Identify which cell holds the provided text, then report its (X, Y) central coordinate. 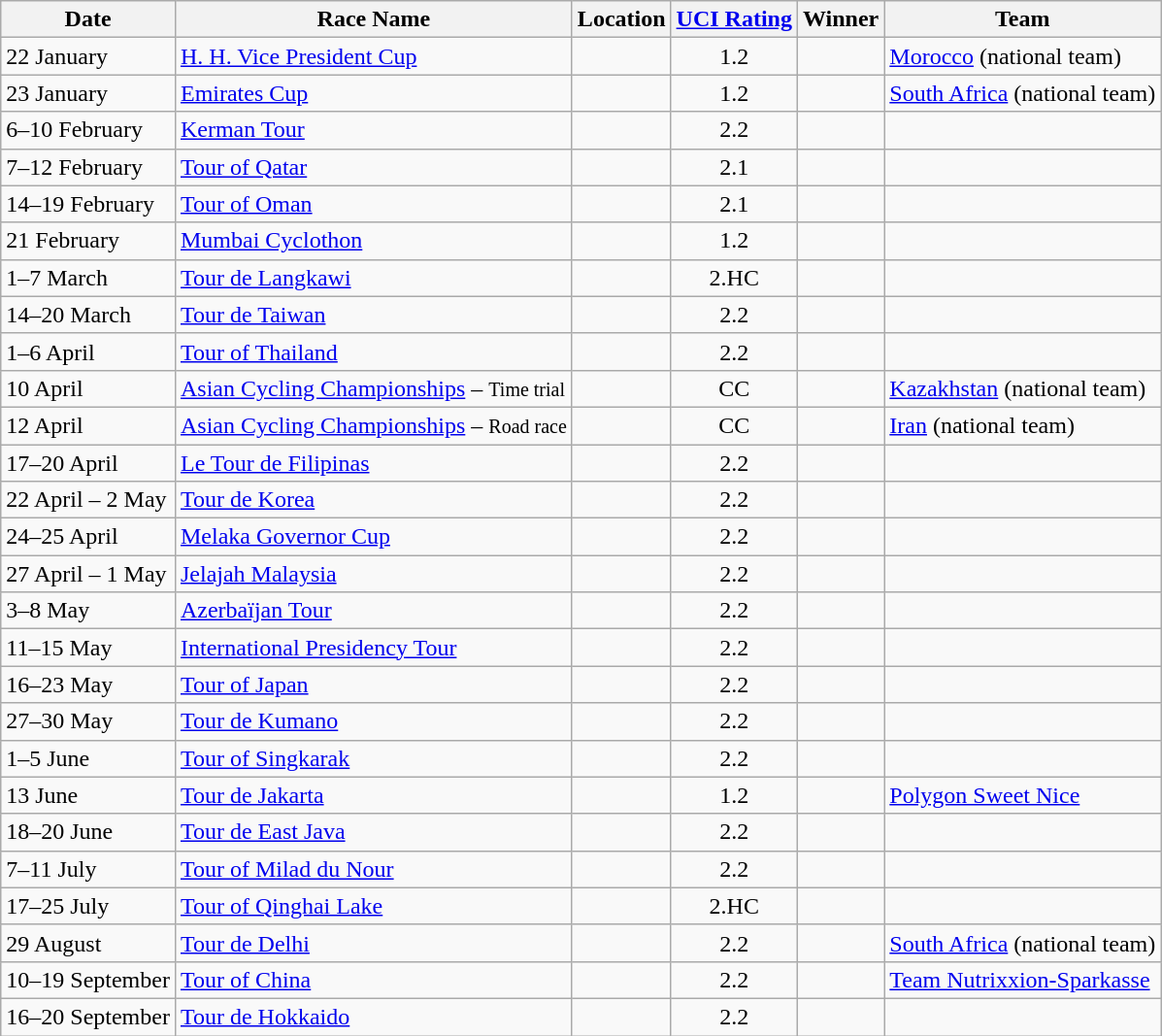
23 January (88, 93)
24–25 April (88, 537)
Tour of China (373, 980)
Kazakhstan (national team) (1023, 388)
Tour of Thailand (373, 351)
Mumbai Cyclothon (373, 241)
17–20 April (88, 463)
16–20 September (88, 1017)
International Presidency Tour (373, 648)
7–12 February (88, 167)
Melaka Governor Cup (373, 537)
14–20 March (88, 315)
Tour of Singkarak (373, 758)
1–6 April (88, 351)
Location (621, 19)
Tour de East Java (373, 832)
Asian Cycling Championships – Time trial (373, 388)
UCI Rating (734, 19)
10–19 September (88, 980)
3–8 May (88, 611)
Tour of Oman (373, 204)
27–30 May (88, 721)
H. H. Vice President Cup (373, 56)
Tour de Langkawi (373, 278)
Tour de Jakarta (373, 795)
Asian Cycling Championships – Road race (373, 425)
Polygon Sweet Nice (1023, 795)
16–23 May (88, 685)
Tour de Hokkaido (373, 1017)
11–15 May (88, 648)
29 August (88, 943)
Kerman Tour (373, 130)
12 April (88, 425)
18–20 June (88, 832)
10 April (88, 388)
1–5 June (88, 758)
6–10 February (88, 130)
Winner (841, 19)
14–19 February (88, 204)
27 April – 1 May (88, 574)
Azerbaïjan Tour (373, 611)
Tour of Qatar (373, 167)
7–11 July (88, 869)
Team (1023, 19)
Tour of Qinghai Lake (373, 906)
1–7 March (88, 278)
Tour de Korea (373, 500)
Team Nutrixxion-Sparkasse (1023, 980)
22 January (88, 56)
Morocco (national team) (1023, 56)
Iran (national team) (1023, 425)
Tour de Delhi (373, 943)
Tour de Kumano (373, 721)
Race Name (373, 19)
Tour de Taiwan (373, 315)
Emirates Cup (373, 93)
Tour of Milad du Nour (373, 869)
Date (88, 19)
Le Tour de Filipinas (373, 463)
22 April – 2 May (88, 500)
17–25 July (88, 906)
21 February (88, 241)
Tour of Japan (373, 685)
Jelajah Malaysia (373, 574)
13 June (88, 795)
